Detect which cell encompasses the target text, then output its (x, y) center coordinate. 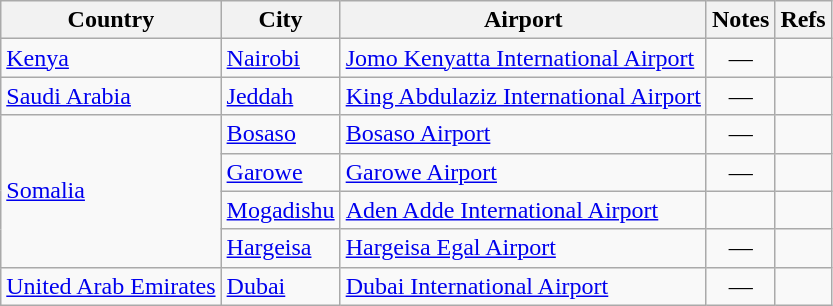
Mogadishu (280, 210)
Dubai International Airport (523, 286)
King Abdulaziz International Airport (523, 96)
Jomo Kenyatta International Airport (523, 58)
Hargeisa (280, 248)
Saudi Arabia (111, 96)
City (280, 20)
Kenya (111, 58)
Notes (740, 20)
Bosaso (280, 134)
Hargeisa Egal Airport (523, 248)
Refs (803, 20)
Bosaso Airport (523, 134)
Country (111, 20)
Aden Adde International Airport (523, 210)
Jeddah (280, 96)
Garowe Airport (523, 172)
United Arab Emirates (111, 286)
Dubai (280, 286)
Garowe (280, 172)
Nairobi (280, 58)
Somalia (111, 191)
Airport (523, 20)
